Return (x, y) of the center of cell containing provided text 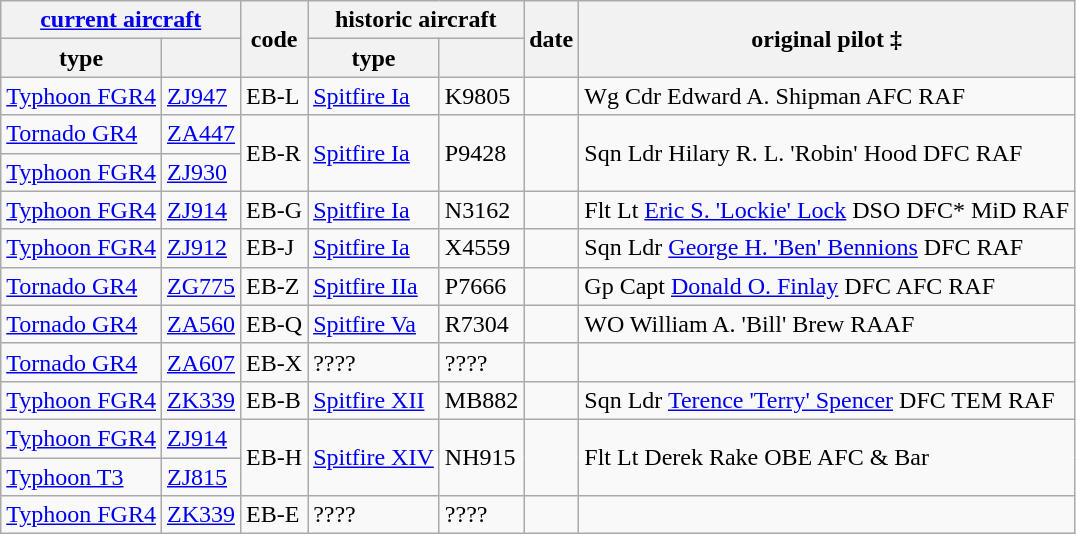
EB-H (274, 457)
current aircraft (121, 20)
code (274, 39)
historic aircraft (416, 20)
ZJ947 (200, 96)
original pilot ‡ (827, 39)
ZA560 (200, 324)
ZJ930 (200, 172)
EB-X (274, 362)
Wg Cdr Edward A. Shipman AFC RAF (827, 96)
EB-Q (274, 324)
Flt Lt Eric S. 'Lockie' Lock DSO DFC* MiD RAF (827, 210)
Spitfire Va (374, 324)
EB-J (274, 248)
K9805 (481, 96)
ZG775 (200, 286)
Typhoon T3 (82, 477)
R7304 (481, 324)
Sqn Ldr Terence 'Terry' Spencer DFC TEM RAF (827, 400)
EB-R (274, 153)
P7666 (481, 286)
ZJ912 (200, 248)
ZJ815 (200, 477)
EB-Z (274, 286)
Gp Capt Donald O. Finlay DFC AFC RAF (827, 286)
P9428 (481, 153)
EB-L (274, 96)
ZA447 (200, 134)
X4559 (481, 248)
Flt Lt Derek Rake OBE AFC & Bar (827, 457)
EB-G (274, 210)
NH915 (481, 457)
EB-E (274, 515)
WO William A. 'Bill' Brew RAAF (827, 324)
ZA607 (200, 362)
date (552, 39)
Spitfire XIV (374, 457)
N3162 (481, 210)
Spitfire IIa (374, 286)
Sqn Ldr Hilary R. L. 'Robin' Hood DFC RAF (827, 153)
Sqn Ldr George H. 'Ben' Bennions DFC RAF (827, 248)
EB-B (274, 400)
MB882 (481, 400)
Spitfire XII (374, 400)
